Extract the (X, Y) coordinate from the center of the cell holding the provided text.  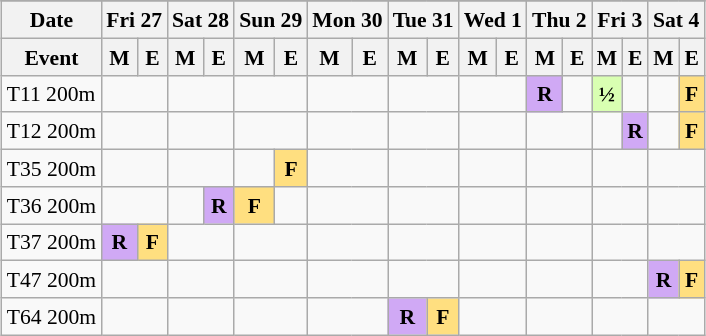
T12 200m (52, 130)
Event (52, 56)
Fri 27 (134, 20)
½ (608, 94)
Thu 2 (560, 20)
T11 200m (52, 94)
Wed 1 (493, 20)
Tue 31 (424, 20)
Sat 28 (200, 20)
T47 200m (52, 280)
Sun 29 (270, 20)
Mon 30 (347, 20)
Sat 4 (676, 20)
T64 200m (52, 316)
T35 200m (52, 168)
T37 200m (52, 242)
Fri 3 (620, 20)
Date (52, 20)
T36 200m (52, 204)
